For the text-containing cell, return its midpoint in [X, Y] coordinate format. 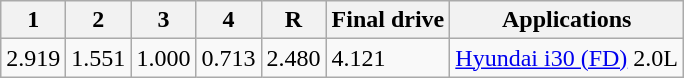
2 [98, 20]
4.121 [388, 58]
2.919 [34, 58]
R [294, 20]
1 [34, 20]
0.713 [228, 58]
1.000 [164, 58]
1.551 [98, 58]
2.480 [294, 58]
3 [164, 20]
4 [228, 20]
Applications [567, 20]
Hyundai i30 (FD) 2.0L [567, 58]
Final drive [388, 20]
